Determine the [x, y] coordinate at the center of the cell enclosing the given text.  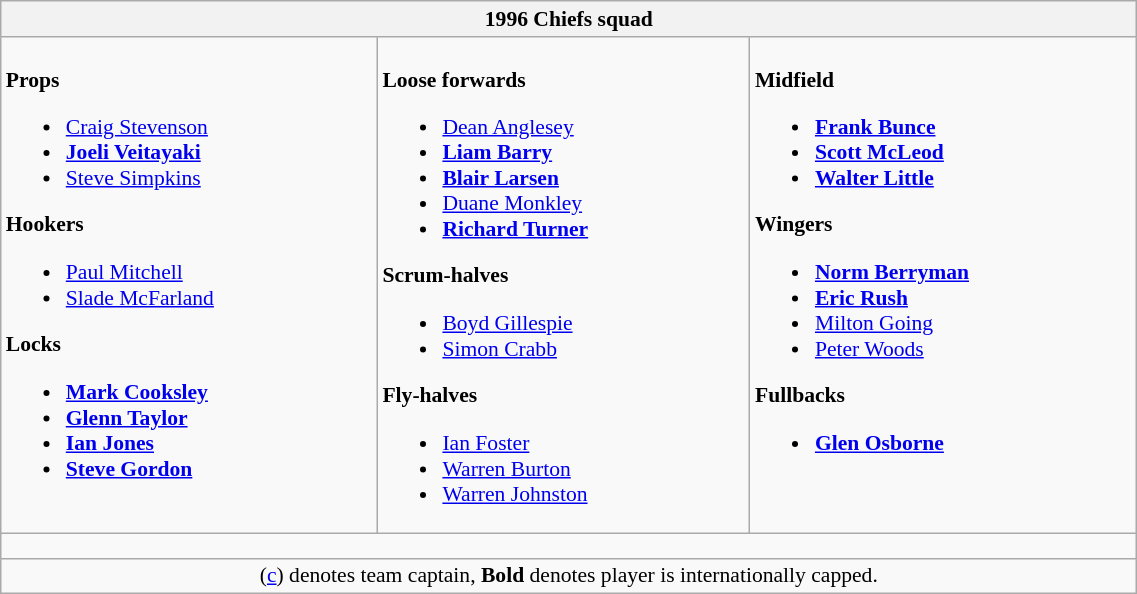
Props Craig Stevenson Joeli Veitayaki Steve SimpkinsHookers Paul Mitchell Slade McFarlandLocks Mark Cooksley Glenn Taylor Ian Jones Steve Gordon [190, 286]
1996 Chiefs squad [569, 19]
Midfield Frank Bunce Scott McLeod Walter LittleWingers Norm Berryman Eric Rush Milton Going Peter WoodsFullbacks Glen Osborne [944, 286]
